Return [x, y] of the center of cell containing provided text 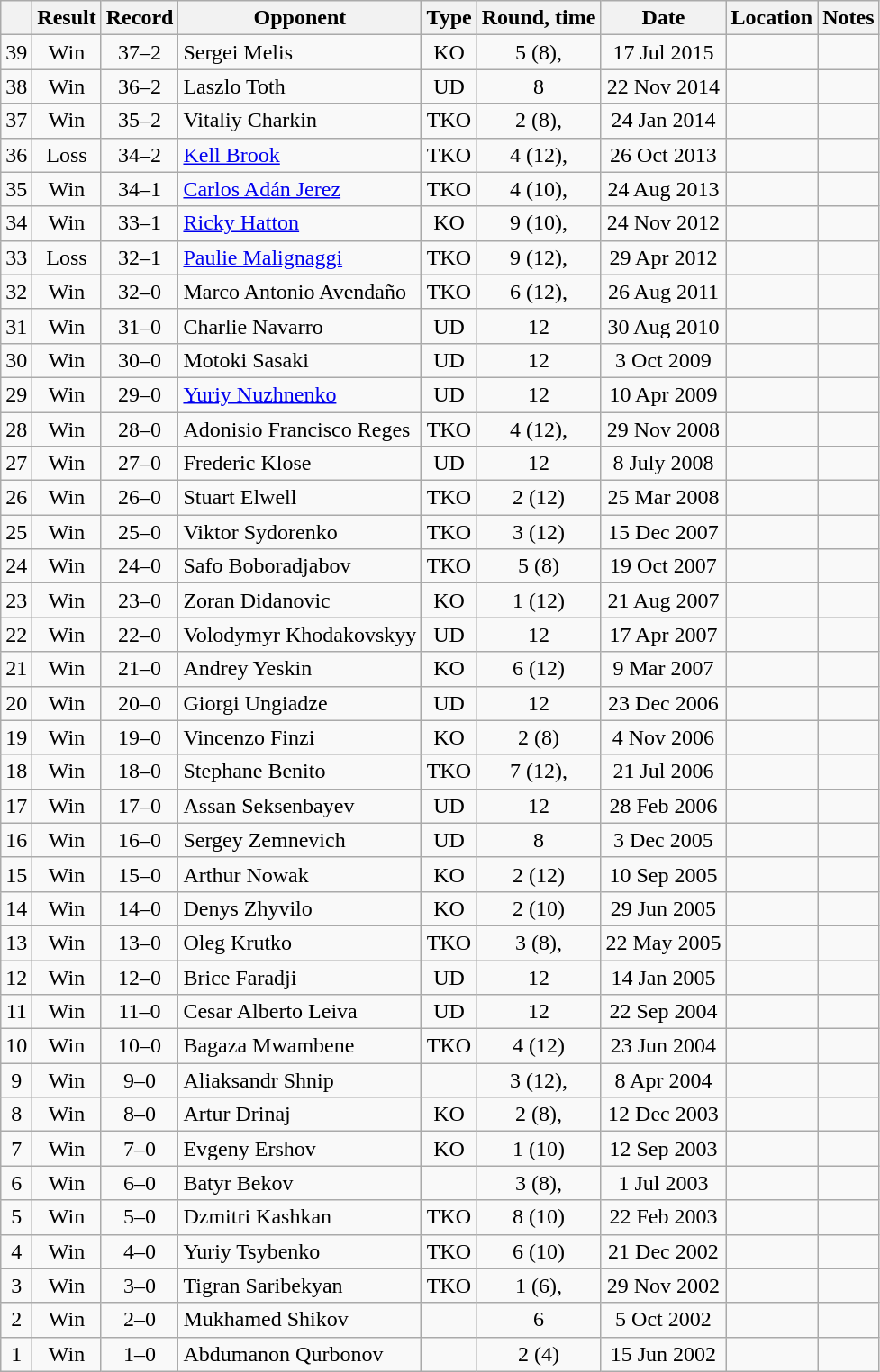
7 [16, 1149]
21 Aug 2007 [663, 600]
Dzmitri Kashkan [300, 1217]
39 [16, 52]
22 Sep 2004 [663, 1012]
9–0 [140, 1080]
28–0 [140, 429]
5 Oct 2002 [663, 1320]
29 Nov 2008 [663, 429]
8 Apr 2004 [663, 1080]
3 Oct 2009 [663, 360]
6–0 [140, 1183]
24 Aug 2013 [663, 189]
8 July 2008 [663, 464]
23 [16, 600]
4 (10), [539, 189]
10 [16, 1046]
24 Nov 2012 [663, 223]
Batyr Bekov [300, 1183]
29 Jun 2005 [663, 908]
10 Sep 2005 [663, 874]
25–0 [140, 532]
9 Mar 2007 [663, 669]
21 [16, 669]
2 (4) [539, 1354]
16 [16, 840]
10–0 [140, 1046]
5–0 [140, 1217]
Adonisio Francisco Reges [300, 429]
Marco Antonio Avendaño [300, 292]
27 [16, 464]
36–2 [140, 86]
Brice Faradji [300, 977]
30–0 [140, 360]
22 May 2005 [663, 943]
30 [16, 360]
2 [16, 1320]
6 (12), [539, 292]
34–1 [140, 189]
31 [16, 326]
25 Mar 2008 [663, 498]
1 (6), [539, 1286]
Abdumanon Qurbonov [300, 1354]
12 Sep 2003 [663, 1149]
26 Aug 2011 [663, 292]
Kell Brook [300, 155]
16–0 [140, 840]
34 [16, 223]
14–0 [140, 908]
Vincenzo Finzi [300, 737]
13 [16, 943]
28 Feb 2006 [663, 806]
Artur Drinaj [300, 1115]
11 [16, 1012]
20 [16, 703]
Giorgi Ungiadze [300, 703]
26 Oct 2013 [663, 155]
Location [772, 18]
Assan Seksenbayev [300, 806]
Ricky Hatton [300, 223]
33–1 [140, 223]
29 Apr 2012 [663, 257]
1 [16, 1354]
Bagaza Mwambene [300, 1046]
37 [16, 121]
19–0 [140, 737]
19 [16, 737]
Vitaliy Charkin [300, 121]
Opponent [300, 18]
Motoki Sasaki [300, 360]
Oleg Krutko [300, 943]
17 Jul 2015 [663, 52]
26 [16, 498]
23–0 [140, 600]
15 [16, 874]
Denys Zhyvilo [300, 908]
4 (12) [539, 1046]
5 (8), [539, 52]
3 (12), [539, 1080]
3 [16, 1286]
7–0 [140, 1149]
23 Jun 2004 [663, 1046]
Tigran Saribekyan [300, 1286]
2 (10) [539, 908]
4–0 [140, 1251]
Mukhamed Shikov [300, 1320]
25 [16, 532]
18 [16, 772]
Evgeny Ershov [300, 1149]
29 [16, 394]
30 Aug 2010 [663, 326]
9 [16, 1080]
Viktor Sydorenko [300, 532]
17–0 [140, 806]
36 [16, 155]
27–0 [140, 464]
3 Dec 2005 [663, 840]
33 [16, 257]
2–0 [140, 1320]
5 (8) [539, 566]
29 Nov 2002 [663, 1286]
15–0 [140, 874]
3 (12) [539, 532]
35 [16, 189]
Type [449, 18]
Arthur Nowak [300, 874]
26–0 [140, 498]
3–0 [140, 1286]
9 (10), [539, 223]
24–0 [140, 566]
35–2 [140, 121]
1–0 [140, 1354]
Charlie Navarro [300, 326]
19 Oct 2007 [663, 566]
4 Nov 2006 [663, 737]
23 Dec 2006 [663, 703]
38 [16, 86]
Yuriy Tsybenko [300, 1251]
17 Apr 2007 [663, 635]
Yuriy Nuzhnenko [300, 394]
24 Jan 2014 [663, 121]
32–0 [140, 292]
32–1 [140, 257]
4 [16, 1251]
34–2 [140, 155]
17 [16, 806]
22 [16, 635]
Safo Boboradjabov [300, 566]
Carlos Adán Jerez [300, 189]
6 (12) [539, 669]
15 Dec 2007 [663, 532]
22 Nov 2014 [663, 86]
Stuart Elwell [300, 498]
21 Dec 2002 [663, 1251]
20–0 [140, 703]
11–0 [140, 1012]
24 [16, 566]
2 (8) [539, 737]
8–0 [140, 1115]
Cesar Alberto Leiva [300, 1012]
Volodymyr Khodakovskyy [300, 635]
Sergey Zemnevich [300, 840]
14 Jan 2005 [663, 977]
1 (12) [539, 600]
6 (10) [539, 1251]
Laszlo Toth [300, 86]
9 (12), [539, 257]
15 Jun 2002 [663, 1354]
32 [16, 292]
1 Jul 2003 [663, 1183]
14 [16, 908]
21–0 [140, 669]
10 Apr 2009 [663, 394]
5 [16, 1217]
21 Jul 2006 [663, 772]
37–2 [140, 52]
12 Dec 2003 [663, 1115]
Zoran Didanovic [300, 600]
13–0 [140, 943]
31–0 [140, 326]
Andrey Yeskin [300, 669]
28 [16, 429]
22–0 [140, 635]
Paulie Malignaggi [300, 257]
Stephane Benito [300, 772]
8 (10) [539, 1217]
Date [663, 18]
Sergei Melis [300, 52]
29–0 [140, 394]
Round, time [539, 18]
7 (12), [539, 772]
Result [67, 18]
Record [140, 18]
18–0 [140, 772]
22 Feb 2003 [663, 1217]
1 (10) [539, 1149]
Notes [848, 18]
12–0 [140, 977]
Aliaksandr Shnip [300, 1080]
Frederic Klose [300, 464]
